Locate the cell with the specified text and output its (X, Y) center coordinate. 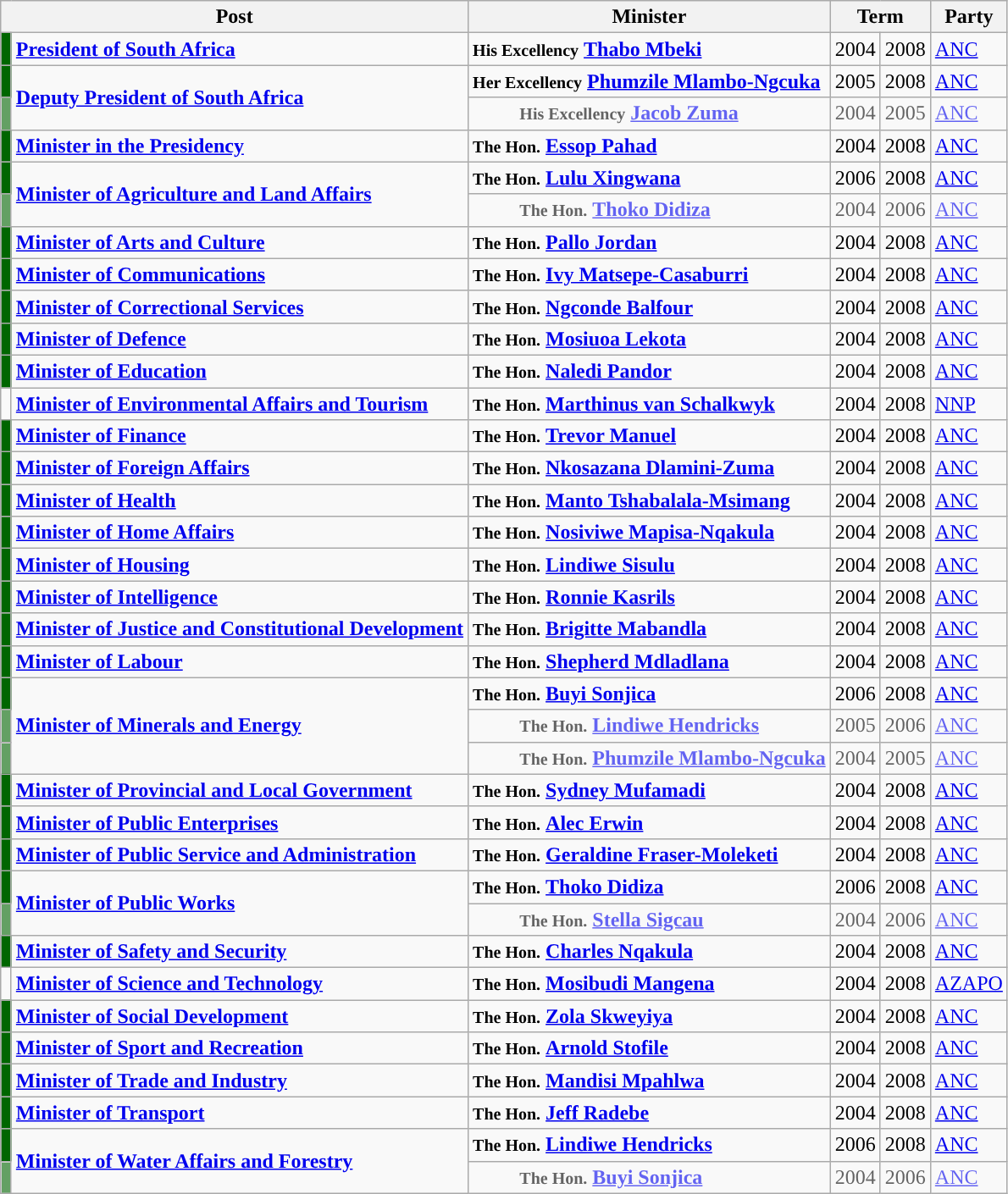
Minister of Safety and Security (239, 952)
The Hon. Alec Erwin (650, 822)
Party (969, 17)
Minister of Communications (239, 274)
Minister of Transport (239, 1113)
Minister of Correctional Services (239, 307)
The Hon. Brigitte Mabandla (650, 629)
Minister of Sport and Recreation (239, 1048)
The Hon. Lulu Xingwana (650, 178)
His Excellency Jacob Zuma (650, 113)
NNP (969, 404)
The Hon. Zola Skweyiya (650, 1016)
The Hon. Arnold Stofile (650, 1048)
Deputy President of South Africa (239, 97)
Minister of Defence (239, 339)
The Hon. Marthinus van Schalkwyk (650, 404)
Minister of Social Development (239, 1016)
AZAPO (969, 984)
The Hon. Shepherd Mdladlana (650, 661)
Minister of Public Service and Administration (239, 854)
The Hon. Sydney Mufamadi (650, 790)
The Hon. Mosibudi Mangena (650, 984)
The Hon. Manto Tshabalala-Msimang (650, 500)
Minister of Environmental Affairs and Tourism (239, 404)
The Hon. Jeff Radebe (650, 1113)
Minister of Public Works (239, 903)
Minister of Intelligence (239, 597)
The Hon. Nosiviwe Mapisa-Nqakula (650, 533)
Minister of Water Affairs and Forestry (239, 1161)
Minister of Minerals and Energy (239, 726)
The Hon. Mandisi Mpahlwa (650, 1081)
The Hon. Essop Pahad (650, 146)
Minister of Provincial and Local Government (239, 790)
The Hon. Ivy Matsepe-Casaburri (650, 274)
Minister (650, 17)
Minister of Education (239, 371)
The Hon. Charles Nqakula (650, 952)
Post (235, 17)
The Hon. Nkosazana Dlamini-Zuma (650, 468)
Minister of Health (239, 500)
Minister in the Presidency (239, 146)
Minister of Housing (239, 565)
Minister of Labour (239, 661)
Minister of Public Enterprises (239, 822)
His Excellency Thabo Mbeki (650, 49)
Minister of Agriculture and Land Affairs (239, 194)
Minister of Trade and Industry (239, 1081)
Her Excellency Phumzile Mlambo-Ngcuka (650, 81)
Minister of Finance (239, 436)
Minister of Arts and Culture (239, 242)
The Hon. Ngconde Balfour (650, 307)
The Hon. Phumzile Mlambo-Ngcuka (650, 758)
Term (880, 17)
The Hon. Stella Sigcau (650, 919)
The Hon. Lindiwe Sisulu (650, 565)
The Hon. Naledi Pandor (650, 371)
President of South Africa (239, 49)
Minister of Science and Technology (239, 984)
The Hon. Mosiuoa Lekota (650, 339)
The Hon. Ronnie Kasrils (650, 597)
The Hon. Trevor Manuel (650, 436)
The Hon. Pallo Jordan (650, 242)
Minister of Justice and Constitutional Development (239, 629)
Minister of Home Affairs (239, 533)
Minister of Foreign Affairs (239, 468)
The Hon. Geraldine Fraser-Moleketi (650, 854)
